Capture the cell that displays the provided text and extract its (x, y) central coordinate. 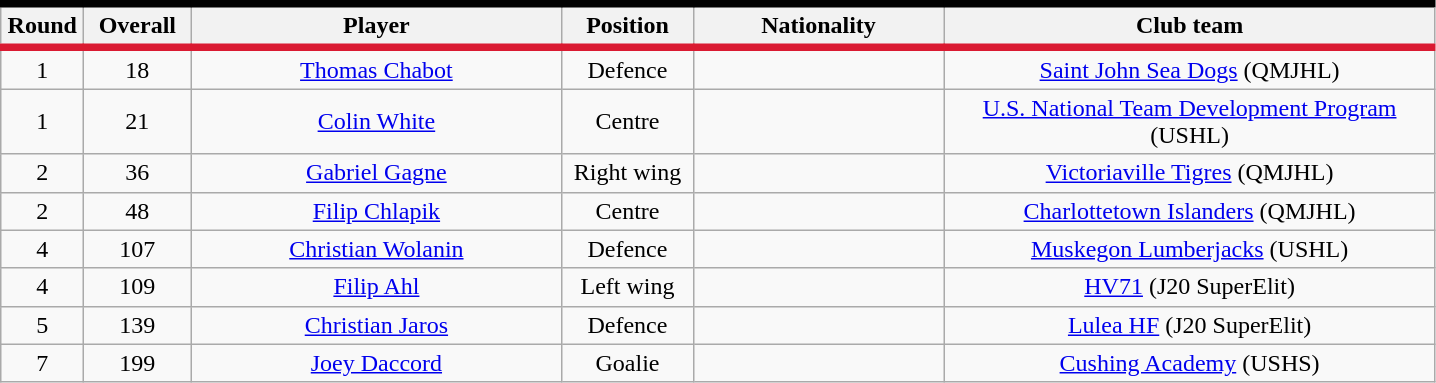
Overall (138, 26)
Christian Jaros (376, 325)
Gabriel Gagne (376, 173)
Filip Chlapik (376, 211)
Cushing Academy (USHS) (1190, 363)
Christian Wolanin (376, 249)
Thomas Chabot (376, 68)
Player (376, 26)
139 (138, 325)
Right wing (628, 173)
Charlottetown Islanders (QMJHL) (1190, 211)
21 (138, 122)
48 (138, 211)
36 (138, 173)
Club team (1190, 26)
Saint John Sea Dogs (QMJHL) (1190, 68)
107 (138, 249)
18 (138, 68)
Round (42, 26)
Goalie (628, 363)
Muskegon Lumberjacks (USHL) (1190, 249)
109 (138, 287)
Nationality (818, 26)
Position (628, 26)
HV71 (J20 SuperElit) (1190, 287)
5 (42, 325)
Left wing (628, 287)
Filip Ahl (376, 287)
199 (138, 363)
Victoriaville Tigres (QMJHL) (1190, 173)
U.S. National Team Development Program (USHL) (1190, 122)
Joey Daccord (376, 363)
Lulea HF (J20 SuperElit) (1190, 325)
7 (42, 363)
Colin White (376, 122)
